Detect which cell encompasses the target text, then output its [x, y] center coordinate. 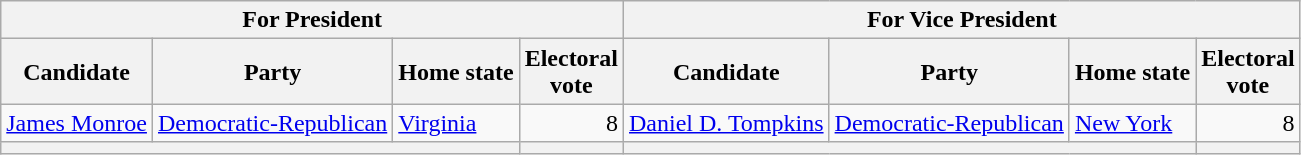
For Vice President [962, 20]
Virginia [456, 123]
For President [312, 20]
New York [1132, 123]
Daniel D. Tompkins [726, 123]
James Monroe [77, 123]
